From the cell containing the given text, extract its center point as [X, Y] coordinate. 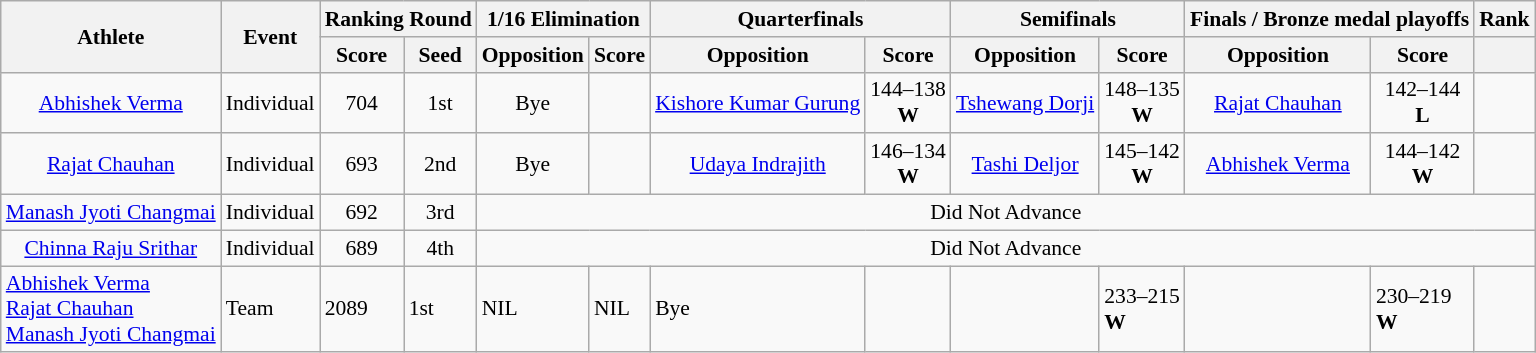
4th [440, 248]
Athlete [111, 36]
Chinna Raju Srithar [111, 248]
3rd [440, 213]
146–134W [908, 164]
2nd [440, 164]
Abhishek VermaRajat ChauhanManash Jyoti Changmai [111, 310]
Event [270, 36]
Ranking Round [398, 19]
148–135W [1142, 102]
Udaya Indrajith [758, 164]
Tshewang Dorji [1025, 102]
Rank [1504, 19]
144–142W [1422, 164]
144–138W [908, 102]
689 [362, 248]
233–215W [1142, 310]
Quarterfinals [800, 19]
Team [270, 310]
Tashi Deljor [1025, 164]
2089 [362, 310]
Manash Jyoti Changmai [111, 213]
230–219W [1422, 310]
1/16 Elimination [564, 19]
693 [362, 164]
Kishore Kumar Gurung [758, 102]
Semifinals [1068, 19]
692 [362, 213]
145–142W [1142, 164]
142–144L [1422, 102]
704 [362, 102]
Seed [440, 55]
Finals / Bronze medal playoffs [1330, 19]
